Locate the cell with the specified text and output its [X, Y] center coordinate. 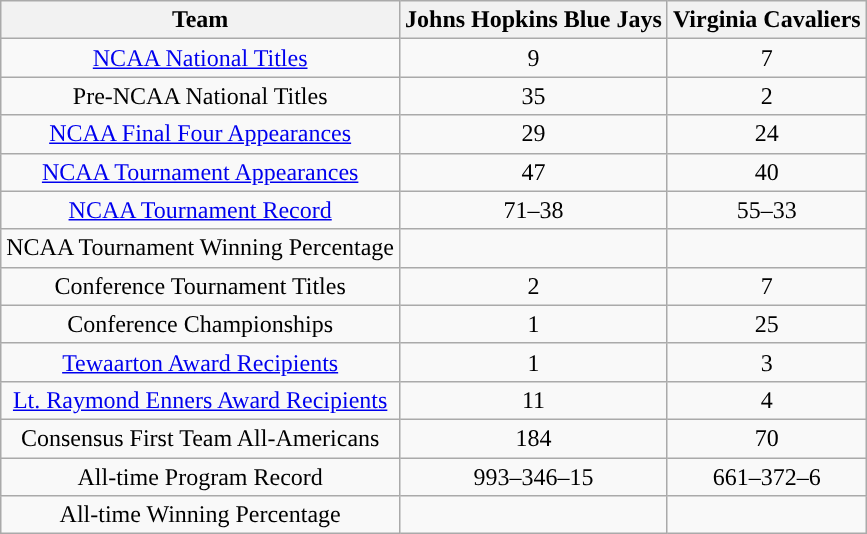
55–33 [766, 210]
184 [534, 438]
NCAA Tournament Winning Percentage [200, 248]
11 [534, 400]
Johns Hopkins Blue Jays [534, 20]
35 [534, 96]
993–346–15 [534, 477]
4 [766, 400]
70 [766, 438]
24 [766, 134]
NCAA Tournament Record [200, 210]
Consensus First Team All-Americans [200, 438]
47 [534, 172]
Virginia Cavaliers [766, 20]
3 [766, 362]
40 [766, 172]
Lt. Raymond Enners Award Recipients [200, 400]
9 [534, 58]
29 [534, 134]
Pre-NCAA National Titles [200, 96]
25 [766, 324]
All-time Program Record [200, 477]
Conference Tournament Titles [200, 286]
All-time Winning Percentage [200, 515]
Team [200, 20]
NCAA National Titles [200, 58]
Tewaarton Award Recipients [200, 362]
NCAA Final Four Appearances [200, 134]
NCAA Tournament Appearances [200, 172]
71–38 [534, 210]
Conference Championships [200, 324]
661–372–6 [766, 477]
